Scan for the cell matching the given text and deliver its (x, y) coordinate at center. 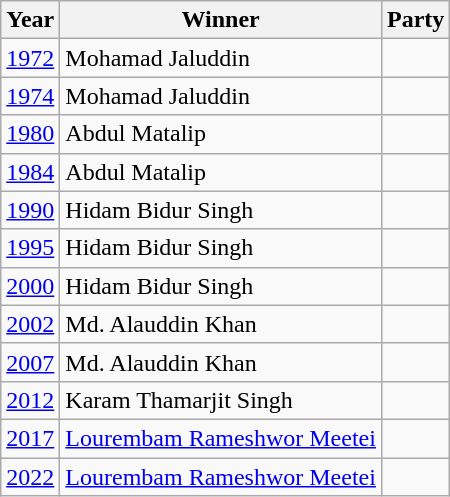
1995 (30, 248)
2012 (30, 400)
2000 (30, 286)
1980 (30, 134)
1974 (30, 96)
1972 (30, 58)
1990 (30, 210)
1984 (30, 172)
Party (415, 20)
2022 (30, 477)
2017 (30, 438)
2007 (30, 362)
Winner (221, 20)
Year (30, 20)
Karam Thamarjit Singh (221, 400)
2002 (30, 324)
